From the cell containing the given text, extract its center point as [X, Y] coordinate. 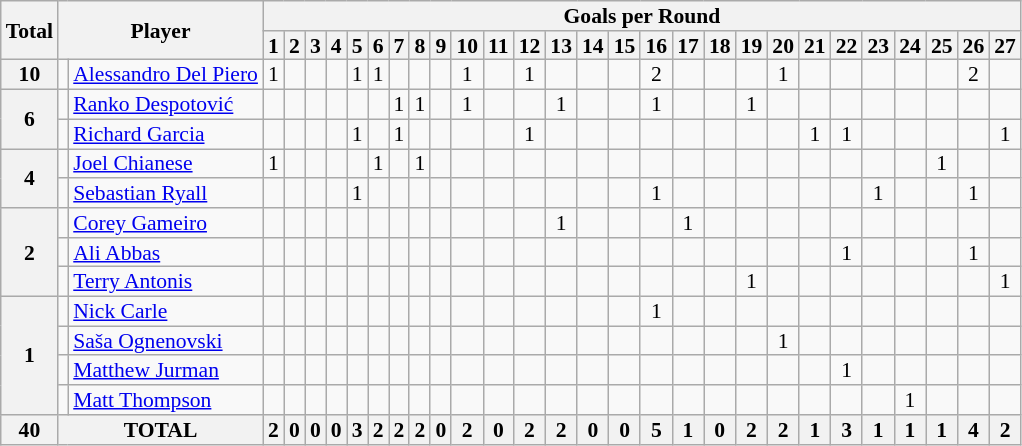
Player [160, 30]
TOTAL [160, 430]
40 [30, 430]
25 [942, 46]
21 [815, 46]
Matt Thompson [166, 400]
16 [656, 46]
Nick Carle [166, 312]
Terry Antonis [166, 282]
Total [30, 30]
24 [910, 46]
9 [440, 46]
7 [400, 46]
14 [593, 46]
Joel Chianese [166, 164]
11 [498, 46]
Alessandro Del Piero [166, 75]
Matthew Jurman [166, 371]
8 [420, 46]
12 [530, 46]
26 [974, 46]
Corey Gameiro [166, 223]
Sebastian Ryall [166, 193]
Ranko Despotović [166, 105]
Richard Garcia [166, 134]
Goals per Round [642, 16]
20 [783, 46]
17 [688, 46]
Saša Ognenovski [166, 341]
15 [625, 46]
Ali Abbas [166, 253]
13 [561, 46]
18 [720, 46]
19 [752, 46]
22 [847, 46]
27 [1005, 46]
23 [878, 46]
